From the cell containing the given text, extract its center point as [x, y] coordinate. 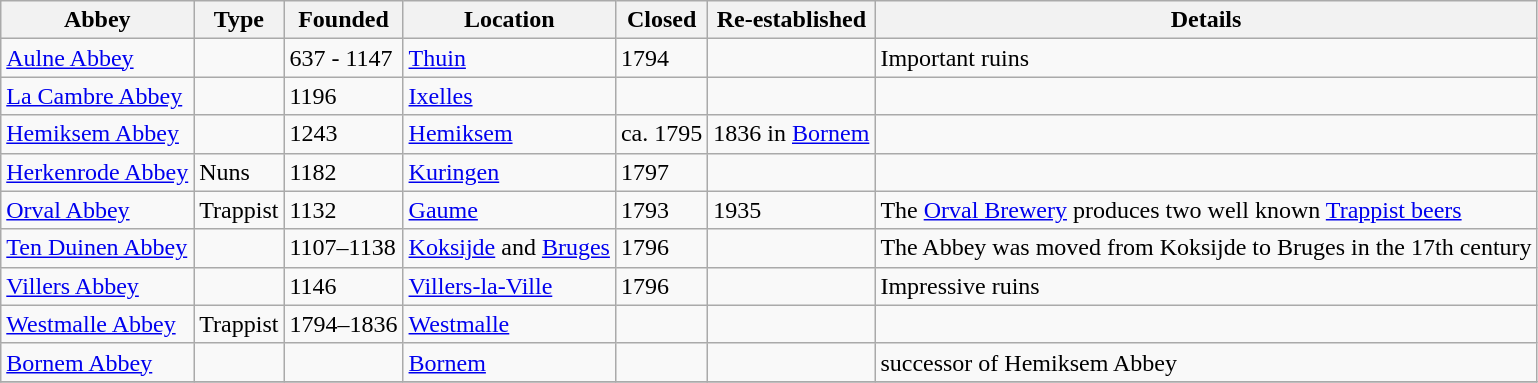
1243 [344, 134]
Westmalle Abbey [98, 324]
Founded [344, 20]
1107–1138 [344, 248]
Bornem Abbey [98, 362]
1196 [344, 96]
Abbey [98, 20]
1794 [661, 58]
1836 in Bornem [792, 134]
Villers Abbey [98, 286]
Villers-la-Ville [509, 286]
637 - 1147 [344, 58]
Orval Abbey [98, 210]
Kuringen [509, 172]
Bornem [509, 362]
ca. 1795 [661, 134]
successor of Hemiksem Abbey [1206, 362]
La Cambre Abbey [98, 96]
Hemiksem [509, 134]
The Abbey was moved from Koksijde to Bruges in the 17th century [1206, 248]
Aulne Abbey [98, 58]
Type [239, 20]
Ten Duinen Abbey [98, 248]
Herkenrode Abbey [98, 172]
1793 [661, 210]
The Orval Brewery produces two well known Trappist beers [1206, 210]
Thuin [509, 58]
Re-established [792, 20]
Nuns [239, 172]
1794–1836 [344, 324]
Closed [661, 20]
Koksijde and Bruges [509, 248]
Ixelles [509, 96]
1132 [344, 210]
1797 [661, 172]
Westmalle [509, 324]
1146 [344, 286]
1935 [792, 210]
Details [1206, 20]
Gaume [509, 210]
Impressive ruins [1206, 286]
Important ruins [1206, 58]
Hemiksem Abbey [98, 134]
1182 [344, 172]
Location [509, 20]
